Search for the cell housing the specified text and yield its (X, Y) center coordinate. 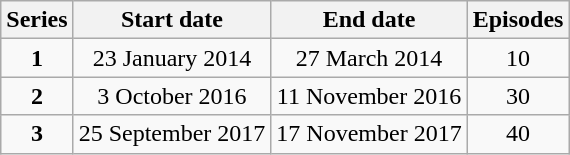
End date (369, 20)
25 September 2017 (172, 134)
3 October 2016 (172, 96)
27 March 2014 (369, 58)
3 (37, 134)
30 (518, 96)
1 (37, 58)
23 January 2014 (172, 58)
Start date (172, 20)
17 November 2017 (369, 134)
11 November 2016 (369, 96)
Episodes (518, 20)
Series (37, 20)
10 (518, 58)
40 (518, 134)
2 (37, 96)
